Capture the cell that displays the provided text and extract its (x, y) central coordinate. 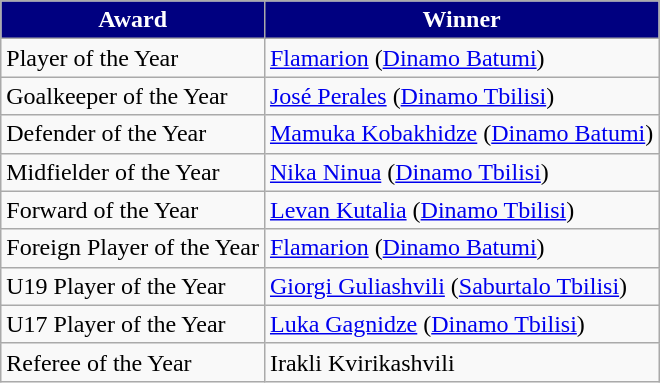
José Perales (Dinamo Tbilisi) (461, 96)
Award (133, 20)
Forward of the Year (133, 210)
Foreign Player of the Year (133, 248)
Midfielder of the Year (133, 172)
Defender of the Year (133, 134)
Referee of the Year (133, 362)
Player of the Year (133, 58)
Luka Gagnidze (Dinamo Tbilisi) (461, 324)
U19 Player of the Year (133, 286)
Levan Kutalia (Dinamo Tbilisi) (461, 210)
Goalkeeper of the Year (133, 96)
Nika Ninua (Dinamo Tbilisi) (461, 172)
Giorgi Guliashvili (Saburtalo Tbilisi) (461, 286)
Winner (461, 20)
Irakli Kvirikashvili (461, 362)
Mamuka Kobakhidze (Dinamo Batumi) (461, 134)
U17 Player of the Year (133, 324)
